Identify which cell holds the provided text, then report its [x, y] central coordinate. 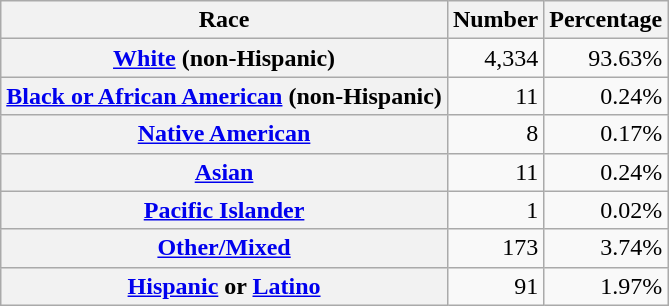
0.02% [606, 210]
93.63% [606, 58]
Percentage [606, 20]
Black or African American (non-Hispanic) [224, 96]
White (non-Hispanic) [224, 58]
4,334 [495, 58]
0.17% [606, 134]
Asian [224, 172]
Other/Mixed [224, 248]
8 [495, 134]
Number [495, 20]
1.97% [606, 286]
Pacific Islander [224, 210]
1 [495, 210]
173 [495, 248]
Native American [224, 134]
3.74% [606, 248]
Race [224, 20]
91 [495, 286]
Hispanic or Latino [224, 286]
